Extract the (x, y) coordinate from the center of the cell holding the provided text.  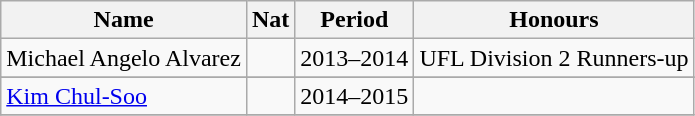
Honours (554, 20)
Period (354, 20)
Nat (270, 20)
2013–2014 (354, 58)
Kim Chul-Soo (124, 96)
Name (124, 20)
2014–2015 (354, 96)
UFL Division 2 Runners-up (554, 58)
Michael Angelo Alvarez (124, 58)
